Determine the (X, Y) coordinate at the center of the cell enclosing the given text.  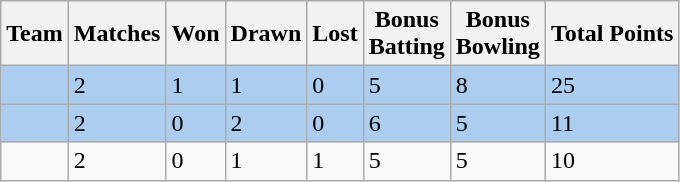
10 (612, 161)
8 (498, 85)
Team (35, 34)
BonusBatting (406, 34)
6 (406, 123)
Matches (117, 34)
Won (196, 34)
Lost (335, 34)
25 (612, 85)
BonusBowling (498, 34)
11 (612, 123)
Total Points (612, 34)
Drawn (266, 34)
